For the text-containing cell, return its midpoint in [x, y] coordinate format. 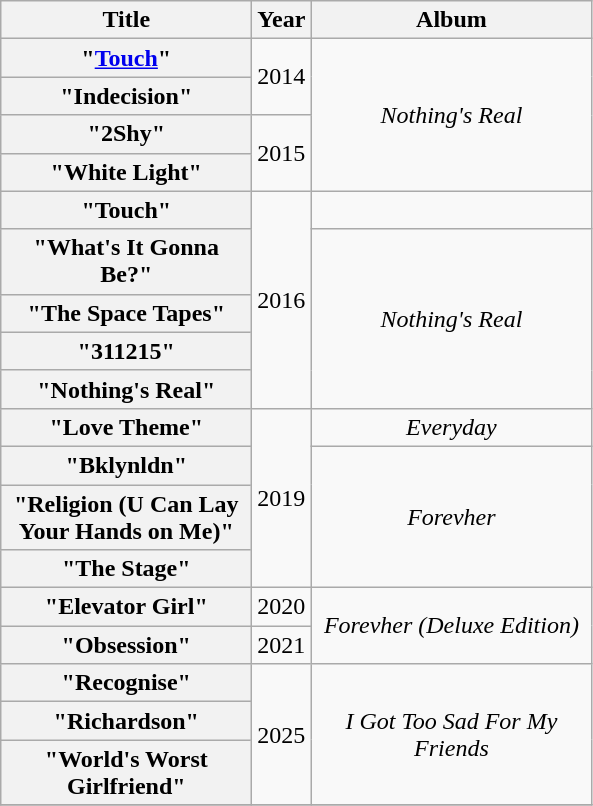
Everyday [452, 427]
2014 [282, 77]
Title [126, 20]
"311215" [126, 351]
"The Space Tapes" [126, 313]
"Obsession" [126, 645]
"Nothing's Real" [126, 389]
"The Stage" [126, 569]
"Bklynldn" [126, 465]
Forevher [452, 516]
"Recognise" [126, 683]
"Indecision" [126, 96]
2020 [282, 607]
"Richardson" [126, 721]
"Elevator Girl" [126, 607]
Year [282, 20]
2021 [282, 645]
"What's It Gonna Be?" [126, 262]
2019 [282, 498]
"Religion (U Can Lay Your Hands on Me)" [126, 516]
2015 [282, 153]
2016 [282, 300]
"White Light" [126, 172]
"2Shy" [126, 134]
2025 [282, 734]
"World's Worst Girlfriend" [126, 772]
Forevher (Deluxe Edition) [452, 626]
I Got Too Sad For My Friends [452, 734]
Album [452, 20]
"Love Theme" [126, 427]
